Output the [X, Y] coordinate of the center of the cell containing the given text.  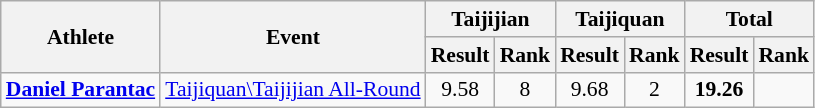
9.68 [590, 90]
Total [750, 19]
Taijijian [490, 19]
9.58 [460, 90]
8 [526, 90]
19.26 [720, 90]
Taijiquan [620, 19]
Taijiquan\Taijijian All-Round [293, 90]
2 [654, 90]
Event [293, 36]
Athlete [80, 36]
Daniel Parantac [80, 90]
